Return the [X, Y] coordinate for the center point of the cell that contains the specified text.  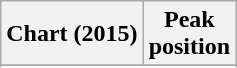
Peakposition [189, 34]
Chart (2015) [72, 34]
